Determine the [X, Y] coordinate at the center of the cell enclosing the given text.  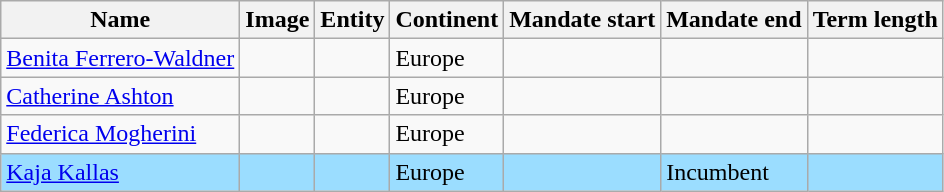
Term length [875, 20]
Name [120, 20]
Benita Ferrero-Waldner [120, 58]
Mandate start [582, 20]
Entity [352, 20]
Continent [447, 20]
Federica Mogherini [120, 134]
Image [278, 20]
Mandate end [734, 20]
Kaja Kallas [120, 172]
Catherine Ashton [120, 96]
Incumbent [734, 172]
